For the text-containing cell, return its midpoint in [X, Y] coordinate format. 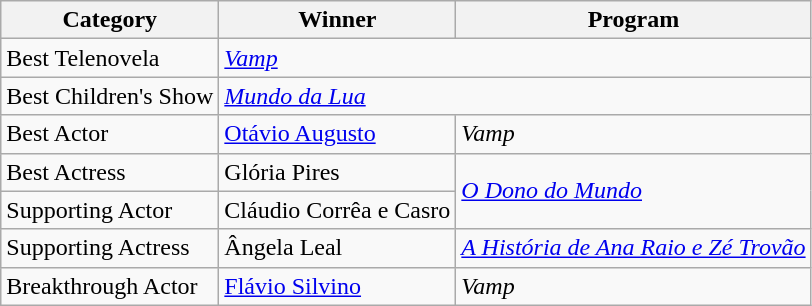
Supporting Actress [110, 248]
O Dono do Mundo [634, 191]
Breakthrough Actor [110, 286]
Otávio Augusto [338, 134]
Supporting Actor [110, 210]
Glória Pires [338, 172]
Winner [338, 20]
Category [110, 20]
Mundo da Lua [515, 96]
Program [634, 20]
A História de Ana Raio e Zé Trovão [634, 248]
Best Telenovela [110, 58]
Cláudio Corrêa e Casro [338, 210]
Best Children's Show [110, 96]
Flávio Silvino [338, 286]
Best Actor [110, 134]
Best Actress [110, 172]
Ângela Leal [338, 248]
